Search for the cell housing the specified text and yield its [x, y] center coordinate. 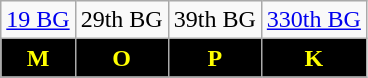
M [38, 58]
K [314, 58]
P [214, 58]
29th BG [122, 20]
O [122, 58]
330th BG [314, 20]
19 BG [38, 20]
39th BG [214, 20]
